Extract the (X, Y) coordinate from the center of the cell holding the provided text.  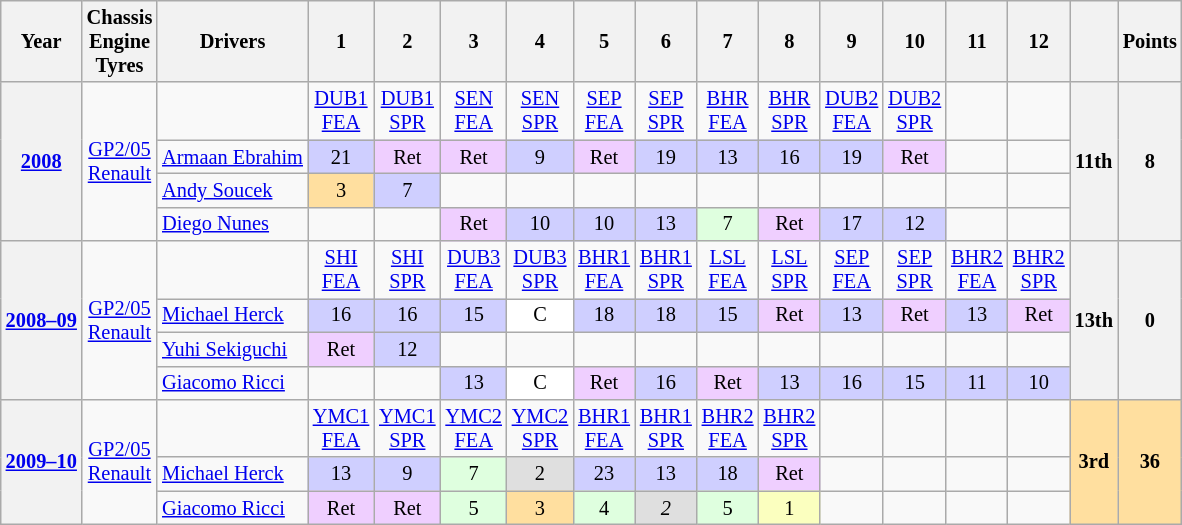
17 (852, 224)
0 (1150, 320)
ChassisEngineTyres (120, 41)
LSLSPR (789, 270)
36 (1150, 462)
SHISPR (407, 270)
21 (341, 157)
23 (604, 474)
BHRSPR (789, 111)
YMC2FEA (473, 428)
Drivers (232, 41)
Andy Soucek (232, 190)
DUB3SPR (540, 270)
LSLFEA (728, 270)
YMC1SPR (407, 428)
Diego Nunes (232, 224)
SENFEA (473, 111)
13th (1094, 320)
Year (42, 41)
DUB2SPR (914, 111)
YMC1FEA (341, 428)
DUB1SPR (407, 111)
2009–10 (42, 462)
Points (1150, 41)
YMC2SPR (540, 428)
Yuhi Sekiguchi (232, 349)
11th (1094, 162)
DUB1FEA (341, 111)
DUB3FEA (473, 270)
SHIFEA (341, 270)
SENSPR (540, 111)
DUB2FEA (852, 111)
Armaan Ebrahim (232, 157)
6 (666, 41)
BHRFEA (728, 111)
2008 (42, 162)
3rd (1094, 462)
2008–09 (42, 320)
